Return (X, Y) of the center of cell containing provided text 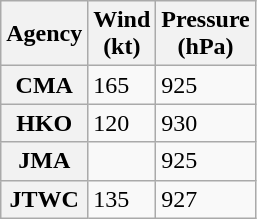
Wind(kt) (122, 34)
JMA (44, 161)
120 (122, 123)
927 (206, 199)
135 (122, 199)
930 (206, 123)
HKO (44, 123)
Agency (44, 34)
CMA (44, 85)
Pressure(hPa) (206, 34)
JTWC (44, 199)
165 (122, 85)
